Detect which cell encompasses the target text, then output its (x, y) center coordinate. 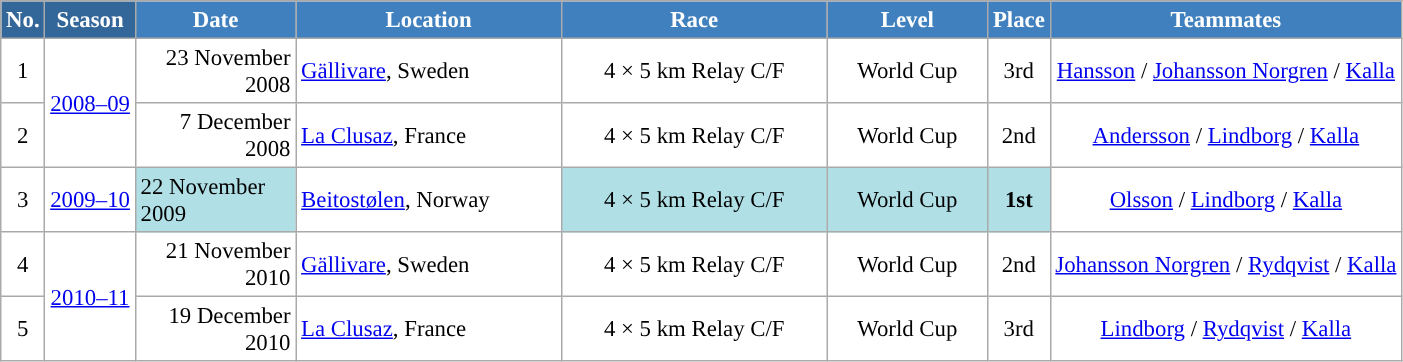
1st (1019, 200)
Beitostølen, Norway (429, 200)
3 (23, 200)
21 November 2010 (216, 264)
Hansson / Johansson Norgren / Kalla (1226, 72)
4 (23, 264)
No. (23, 20)
2010–11 (90, 296)
2009–10 (90, 200)
Location (429, 20)
2008–09 (90, 104)
Olsson / Lindborg / Kalla (1226, 200)
2 (23, 136)
7 December 2008 (216, 136)
Teammates (1226, 20)
Date (216, 20)
5 (23, 330)
Level (908, 20)
Lindborg / Rydqvist / Kalla (1226, 330)
22 November 2009 (216, 200)
Race (694, 20)
23 November 2008 (216, 72)
1 (23, 72)
Andersson / Lindborg / Kalla (1226, 136)
19 December 2010 (216, 330)
Johansson Norgren / Rydqvist / Kalla (1226, 264)
Season (90, 20)
Place (1019, 20)
